Return the (x, y) coordinate for the center point of the cell that contains the specified text.  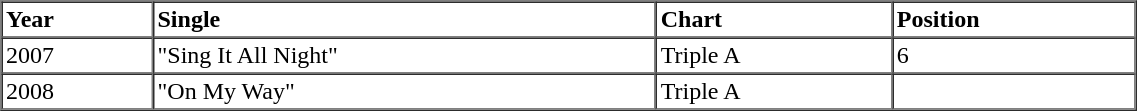
2008 (78, 92)
Single (404, 20)
6 (1014, 56)
2007 (78, 56)
Chart (774, 20)
Year (78, 20)
"Sing It All Night" (404, 56)
Position (1014, 20)
"On My Way" (404, 92)
